For the text-containing cell, return its midpoint in (X, Y) coordinate format. 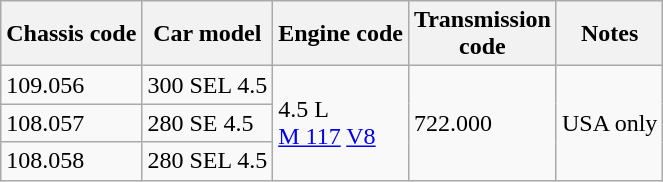
280 SEL 4.5 (208, 161)
Engine code (341, 34)
300 SEL 4.5 (208, 85)
280 SE 4.5 (208, 123)
108.057 (72, 123)
Car model (208, 34)
109.056 (72, 85)
Chassis code (72, 34)
USA only (609, 123)
Notes (609, 34)
4.5 LM 117 V8 (341, 123)
Transmissioncode (482, 34)
108.058 (72, 161)
722.000 (482, 123)
